For the text-containing cell, return its midpoint in [X, Y] coordinate format. 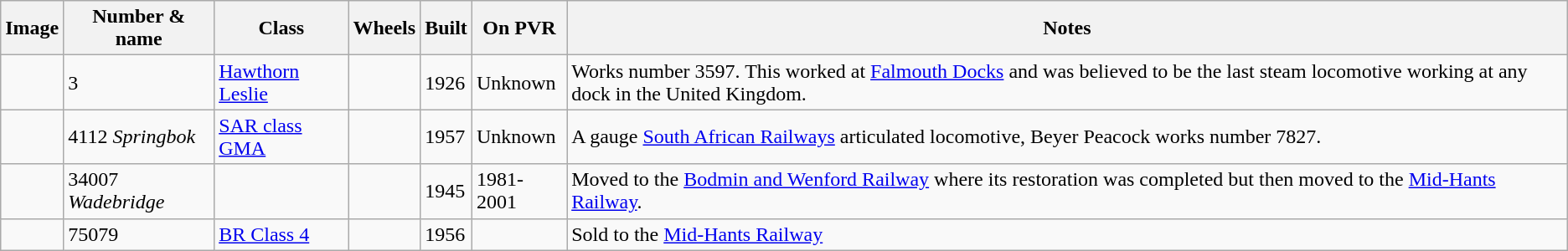
3 [139, 82]
On PVR [519, 28]
34007 Wadebridge [139, 191]
BR Class 4 [281, 234]
1956 [446, 234]
Moved to the Bodmin and Wenford Railway where its restoration was completed but then moved to the Mid-Hants Railway. [1067, 191]
1957 [446, 137]
Hawthorn Leslie [281, 82]
SAR class GMA [281, 137]
1945 [446, 191]
4112 Springbok [139, 137]
Number & name [139, 28]
Wheels [384, 28]
Image [32, 28]
Built [446, 28]
A gauge South African Railways articulated locomotive, Beyer Peacock works number 7827. [1067, 137]
Class [281, 28]
1981-2001 [519, 191]
Works number 3597. This worked at Falmouth Docks and was believed to be the last steam locomotive working at any dock in the United Kingdom. [1067, 82]
Notes [1067, 28]
1926 [446, 82]
75079 [139, 234]
Sold to the Mid-Hants Railway [1067, 234]
